Determine the (x, y) coordinate at the center of the cell enclosing the given text.  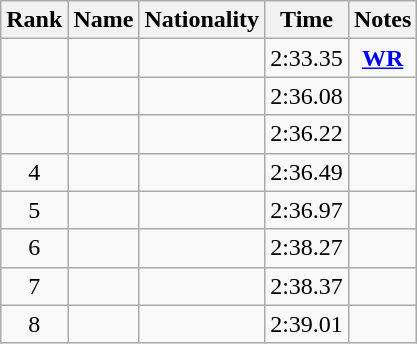
Time (307, 20)
Name (104, 20)
2:36.49 (307, 172)
6 (34, 248)
Rank (34, 20)
2:33.35 (307, 58)
4 (34, 172)
2:38.37 (307, 286)
5 (34, 210)
2:36.08 (307, 96)
7 (34, 286)
8 (34, 324)
2:36.22 (307, 134)
2:36.97 (307, 210)
Notes (382, 20)
2:38.27 (307, 248)
Nationality (202, 20)
2:39.01 (307, 324)
WR (382, 58)
